Capture the cell that displays the provided text and extract its [x, y] central coordinate. 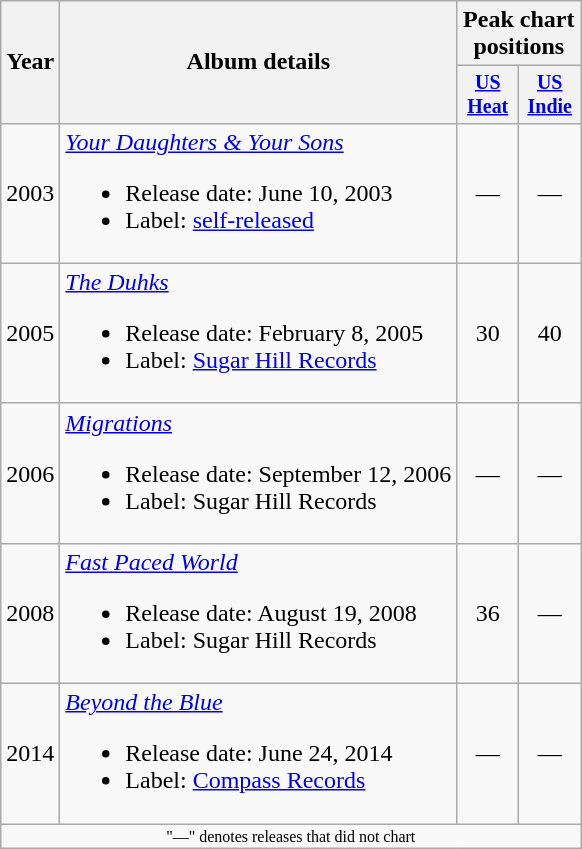
2014 [30, 754]
40 [550, 333]
Peak chartpositions [519, 34]
Year [30, 62]
2008 [30, 613]
Fast Paced WorldRelease date: August 19, 2008Label: Sugar Hill Records [258, 613]
MigrationsRelease date: September 12, 2006Label: Sugar Hill Records [258, 473]
2006 [30, 473]
30 [488, 333]
Album details [258, 62]
US Indie [550, 94]
The DuhksRelease date: February 8, 2005Label: Sugar Hill Records [258, 333]
36 [488, 613]
"—" denotes releases that did not chart [291, 836]
US Heat [488, 94]
2003 [30, 193]
Beyond the BlueRelease date: June 24, 2014Label: Compass Records [258, 754]
2005 [30, 333]
Your Daughters & Your SonsRelease date: June 10, 2003Label: self-released [258, 193]
